Find where the given text appears and provide that cell's center as [x, y] coordinate. 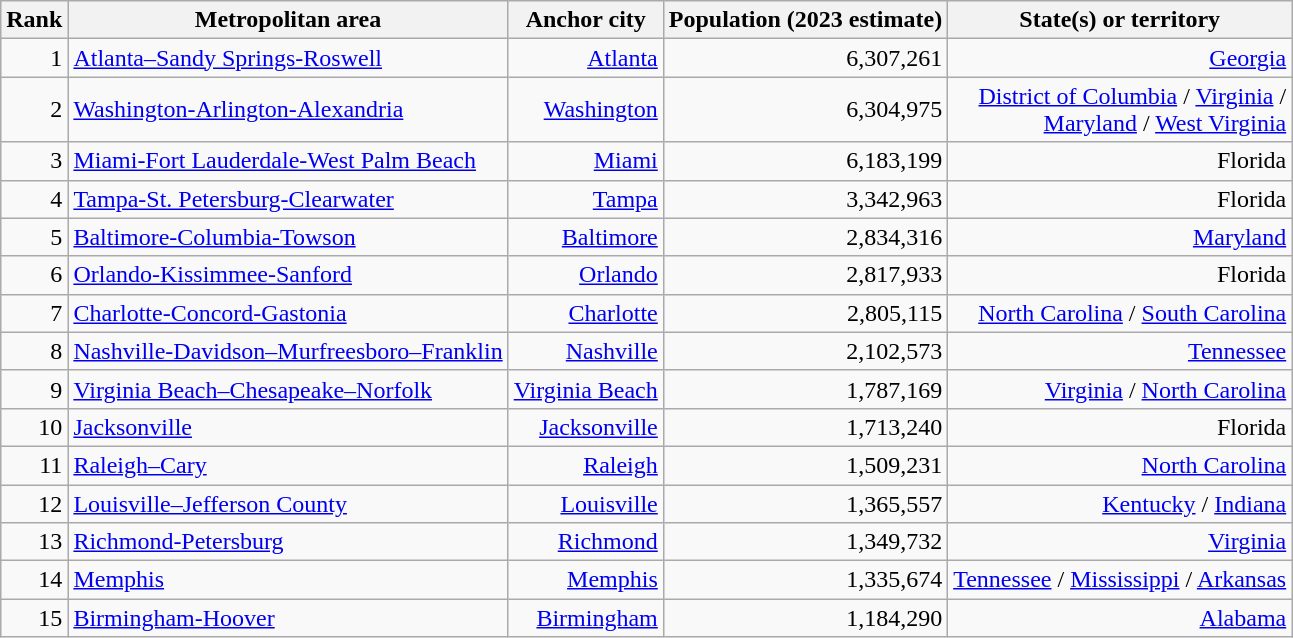
2,834,316 [805, 237]
9 [34, 389]
3,342,963 [805, 199]
Virginia / North Carolina [1120, 389]
Atlanta [586, 58]
Maryland [1120, 237]
Nashville [586, 351]
4 [34, 199]
Virginia [1120, 542]
Birmingham [586, 618]
Virginia Beach [586, 389]
Tampa-St. Petersburg-Clearwater [288, 199]
North Carolina / South Carolina [1120, 313]
2,102,573 [805, 351]
Raleigh [586, 465]
Metropolitan area [288, 20]
6,307,261 [805, 58]
Alabama [1120, 618]
Population (2023 estimate) [805, 20]
Nashville-Davidson–Murfreesboro–Franklin [288, 351]
Charlotte [586, 313]
Louisville–Jefferson County [288, 503]
1,713,240 [805, 427]
State(s) or territory [1120, 20]
1 [34, 58]
Miami [586, 161]
Washington-Arlington-Alexandria [288, 110]
Miami-Fort Lauderdale-West Palm Beach [288, 161]
7 [34, 313]
6,304,975 [805, 110]
Richmond-Petersburg [288, 542]
Georgia [1120, 58]
6,183,199 [805, 161]
1,787,169 [805, 389]
Baltimore-Columbia-Towson [288, 237]
Atlanta–Sandy Springs-Roswell [288, 58]
1,365,557 [805, 503]
5 [34, 237]
Tampa [586, 199]
Birmingham-Hoover [288, 618]
1,335,674 [805, 580]
3 [34, 161]
Orlando-Kissimmee-Sanford [288, 275]
North Carolina [1120, 465]
2,805,115 [805, 313]
2,817,933 [805, 275]
1,184,290 [805, 618]
1,349,732 [805, 542]
2 [34, 110]
Baltimore [586, 237]
Rank [34, 20]
Tennessee / Mississippi / Arkansas [1120, 580]
District of Columbia / Virginia / Maryland / West Virginia [1120, 110]
12 [34, 503]
14 [34, 580]
Virginia Beach–Chesapeake–Norfolk [288, 389]
8 [34, 351]
11 [34, 465]
6 [34, 275]
Washington [586, 110]
13 [34, 542]
Raleigh–Cary [288, 465]
Charlotte-Concord-Gastonia [288, 313]
Tennessee [1120, 351]
1,509,231 [805, 465]
Anchor city [586, 20]
Kentucky / Indiana [1120, 503]
Orlando [586, 275]
10 [34, 427]
Richmond [586, 542]
15 [34, 618]
Louisville [586, 503]
